Detect which cell encompasses the target text, then output its (X, Y) center coordinate. 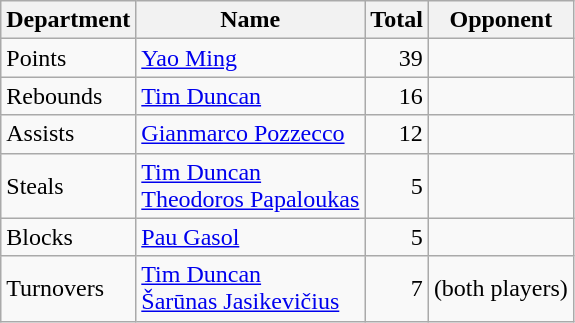
(both players) (500, 288)
Total (397, 20)
16 (397, 96)
Department (68, 20)
Blocks (68, 237)
Tim Duncan Theodoros Papaloukas (250, 186)
Pau Gasol (250, 237)
Assists (68, 134)
Points (68, 58)
Tim Duncan (250, 96)
Opponent (500, 20)
Tim Duncan Šarūnas Jasikevičius (250, 288)
Steals (68, 186)
Rebounds (68, 96)
12 (397, 134)
39 (397, 58)
Gianmarco Pozzecco (250, 134)
7 (397, 288)
Name (250, 20)
Turnovers (68, 288)
Yao Ming (250, 58)
